Identify which cell holds the provided text, then report its (x, y) central coordinate. 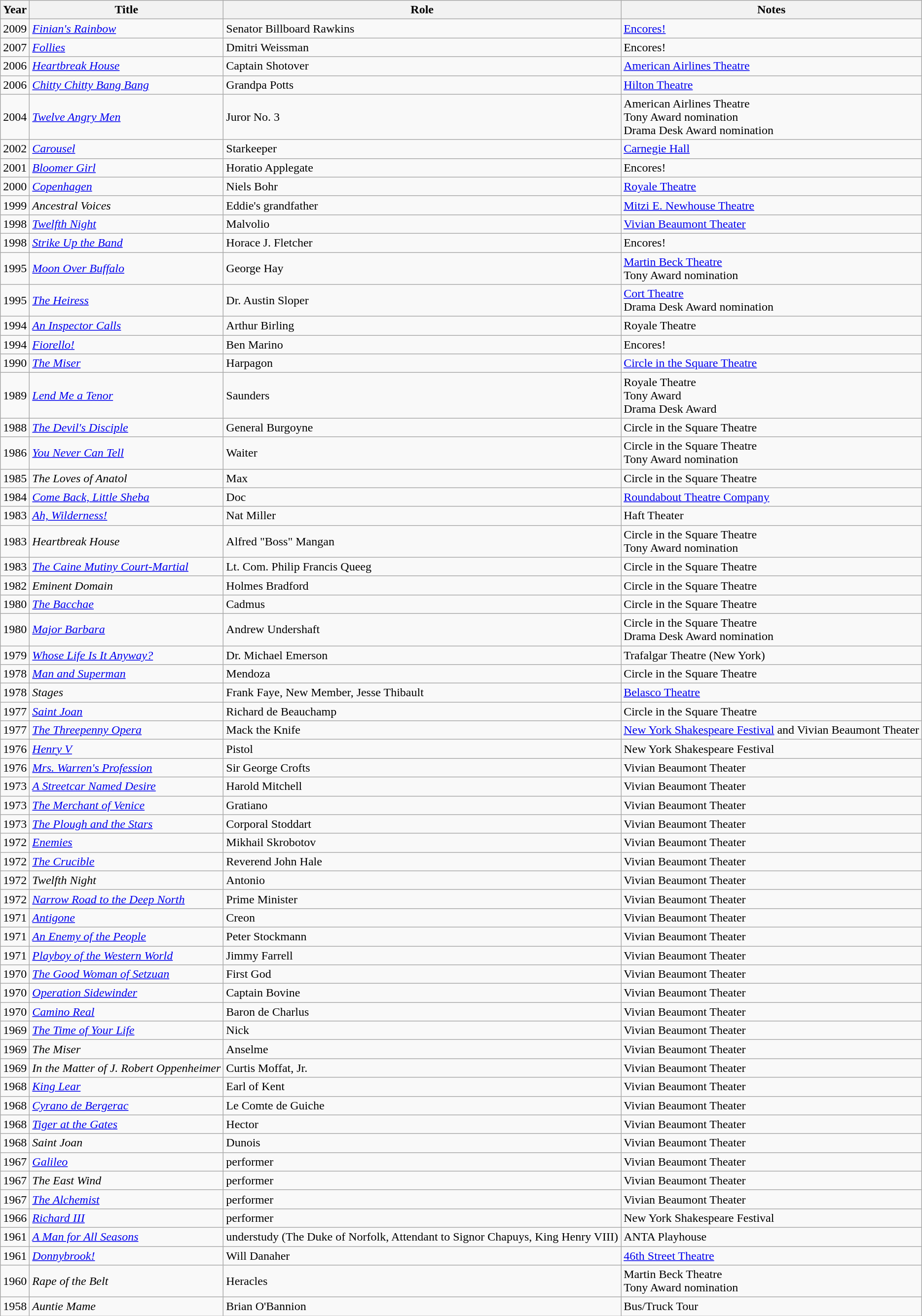
Frank Faye, New Member, Jesse Thibault (422, 693)
The Devil's Disciple (126, 427)
Stages (126, 693)
1988 (15, 427)
Mitzi E. Newhouse Theatre (772, 205)
Title (126, 10)
Pistol (422, 749)
Reverend John Hale (422, 861)
Antonio (422, 880)
Eminent Domain (126, 585)
Hilton Theatre (772, 85)
Sir George Crofts (422, 768)
Enemies (126, 843)
Auntie Mame (126, 1307)
Senator Billboard Rawkins (422, 29)
2002 (15, 149)
General Burgoyne (422, 427)
Lt. Com. Philip Francis Queeg (422, 567)
Circle in the Square TheatreDrama Desk Award nomination (772, 629)
The Good Woman of Setzuan (126, 974)
Horace J. Fletcher (422, 243)
1999 (15, 205)
Trafalgar Theatre (New York) (772, 655)
1979 (15, 655)
Dr. Michael Emerson (422, 655)
Eddie's grandfather (422, 205)
2009 (15, 29)
A Streetcar Named Desire (126, 786)
Ancestral Voices (126, 205)
2001 (15, 168)
Camino Real (126, 1012)
Brian O'Bannion (422, 1307)
1985 (15, 478)
Tiger at the Gates (126, 1124)
Strike Up the Band (126, 243)
Galileo (126, 1162)
The Alchemist (126, 1199)
46th Street Theatre (772, 1256)
Holmes Bradford (422, 585)
The Bacchae (126, 604)
Roundabout Theatre Company (772, 497)
Twelve Angry Men (126, 117)
Max (422, 478)
Belasco Theatre (772, 693)
Man and Superman (126, 674)
An Inspector Calls (126, 326)
Major Barbara (126, 629)
Waiter (422, 453)
Bloomer Girl (126, 168)
Malvolio (422, 224)
Whose Life Is It Anyway? (126, 655)
1966 (15, 1218)
Juror No. 3 (422, 117)
Arthur Birling (422, 326)
Peter Stockmann (422, 936)
Horatio Applegate (422, 168)
First God (422, 974)
Harpagon (422, 363)
You Never Can Tell (126, 453)
Ben Marino (422, 345)
Mack the Knife (422, 730)
Cyrano de Bergerac (126, 1105)
Gratiano (422, 805)
Dunois (422, 1143)
Lend Me a Tenor (126, 395)
Baron de Charlus (422, 1012)
Dr. Austin Sloper (422, 301)
ANTA Playhouse (772, 1237)
Henry V (126, 749)
Saunders (422, 395)
Will Danaher (422, 1256)
Antigone (126, 918)
In the Matter of J. Robert Oppenheimer (126, 1068)
Dmitri Weissman (422, 47)
Hector (422, 1124)
Richard de Beauchamp (422, 711)
1984 (15, 497)
The East Wind (126, 1180)
2000 (15, 186)
Rape of the Belt (126, 1281)
Le Comte de Guiche (422, 1105)
Captain Bovine (422, 993)
Andrew Undershaft (422, 629)
Operation Sidewinder (126, 993)
King Lear (126, 1087)
The Crucible (126, 861)
George Hay (422, 268)
Follies (126, 47)
1958 (15, 1307)
Narrow Road to the Deep North (126, 899)
New York Shakespeare Festival and Vivian Beaumont Theater (772, 730)
Come Back, Little Sheba (126, 497)
Mendoza (422, 674)
The Heiress (126, 301)
Niels Bohr (422, 186)
Anselme (422, 1049)
1960 (15, 1281)
Year (15, 10)
The Time of Your Life (126, 1031)
The Merchant of Venice (126, 805)
Chitty Chitty Bang Bang (126, 85)
understudy (The Duke of Norfolk, Attendant to Signor Chapuys, King Henry VIII) (422, 1237)
The Plough and the Stars (126, 824)
Captain Shotover (422, 66)
Moon Over Buffalo (126, 268)
Royale TheatreTony AwardDrama Desk Award (772, 395)
2007 (15, 47)
An Enemy of the People (126, 936)
1982 (15, 585)
Earl of Kent (422, 1087)
Finian's Rainbow (126, 29)
A Man for All Seasons (126, 1237)
American Airlines TheatreTony Award nominationDrama Desk Award nomination (772, 117)
Cort TheatreDrama Desk Award nomination (772, 301)
American Airlines Theatre (772, 66)
Creon (422, 918)
Fiorello! (126, 345)
Alfred "Boss" Mangan (422, 541)
Grandpa Potts (422, 85)
Heracles (422, 1281)
Nat Miller (422, 516)
Starkeeper (422, 149)
Carnegie Hall (772, 149)
Notes (772, 10)
Playboy of the Western World (126, 955)
The Threepenny Opera (126, 730)
1990 (15, 363)
Mrs. Warren's Profession (126, 768)
Jimmy Farrell (422, 955)
1989 (15, 395)
Role (422, 10)
Prime Minister (422, 899)
Doc (422, 497)
Cadmus (422, 604)
Richard III (126, 1218)
Carousel (126, 149)
Nick (422, 1031)
Copenhagen (126, 186)
Donnybrook! (126, 1256)
Ah, Wilderness! (126, 516)
2004 (15, 117)
Bus/Truck Tour (772, 1307)
The Loves of Anatol (126, 478)
The Caine Mutiny Court-Martial (126, 567)
Mikhail Skrobotov (422, 843)
Curtis Moffat, Jr. (422, 1068)
1986 (15, 453)
Corporal Stoddart (422, 824)
Haft Theater (772, 516)
Harold Mitchell (422, 786)
